Identify which cell holds the provided text, then report its [X, Y] central coordinate. 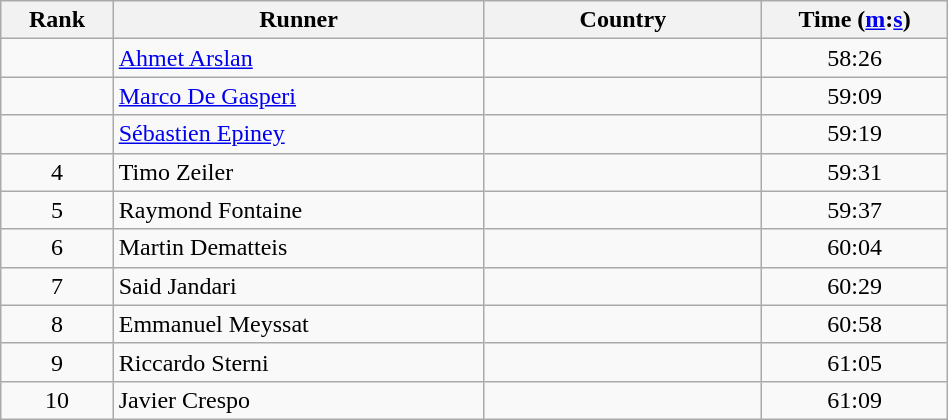
Sébastien Epiney [298, 134]
61:09 [854, 400]
4 [57, 172]
Raymond Fontaine [298, 210]
59:19 [854, 134]
Martin Dematteis [298, 248]
59:09 [854, 96]
60:29 [854, 286]
7 [57, 286]
Marco De Gasperi [298, 96]
58:26 [854, 58]
Javier Crespo [298, 400]
9 [57, 362]
Ahmet Arslan [298, 58]
10 [57, 400]
Timo Zeiler [298, 172]
Runner [298, 20]
59:37 [854, 210]
Riccardo Sterni [298, 362]
Country [623, 20]
60:58 [854, 324]
Rank [57, 20]
6 [57, 248]
5 [57, 210]
Said Jandari [298, 286]
8 [57, 324]
61:05 [854, 362]
59:31 [854, 172]
Emmanuel Meyssat [298, 324]
60:04 [854, 248]
Time (m:s) [854, 20]
